From the cell containing the given text, extract its center point as (x, y) coordinate. 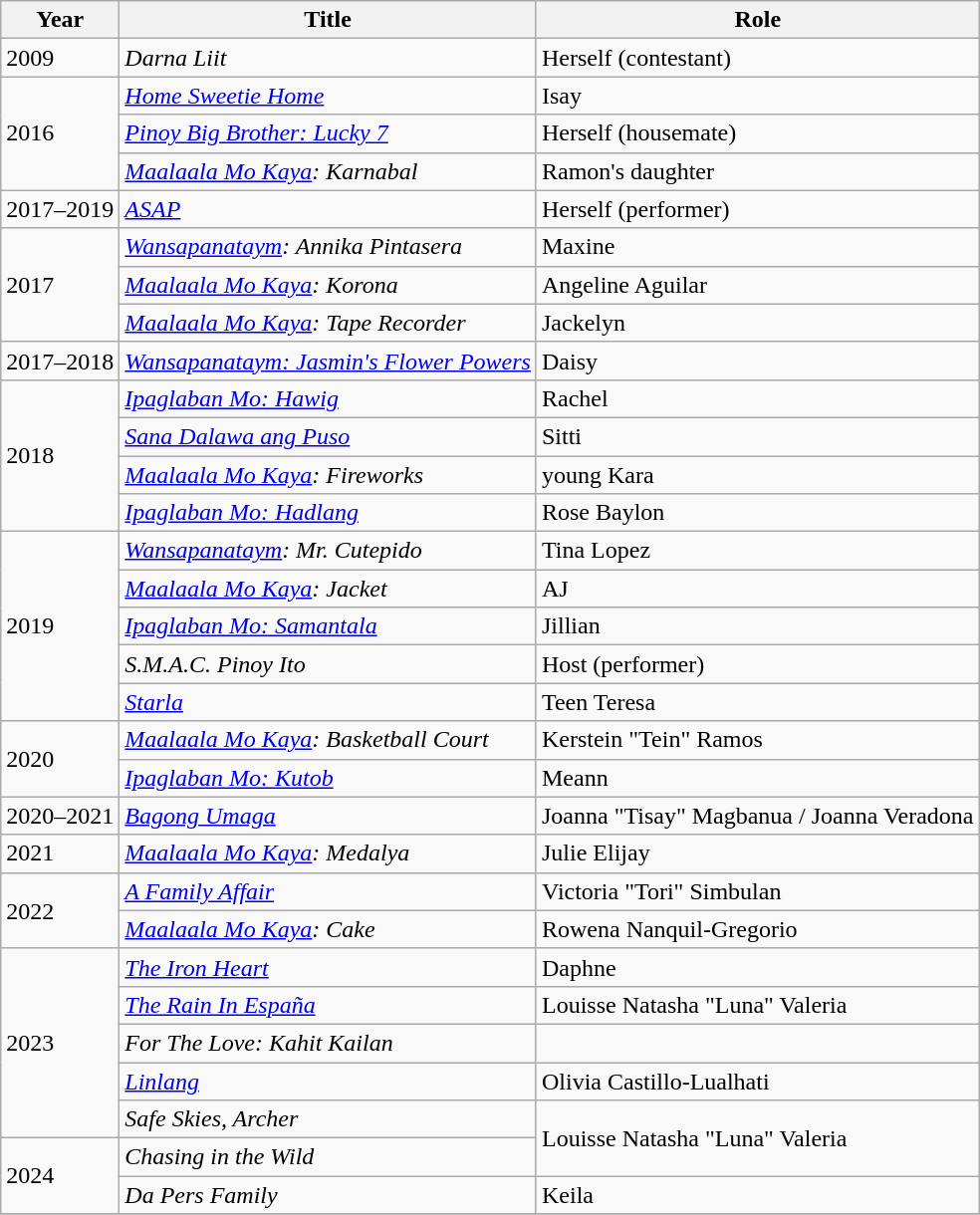
The Iron Heart (329, 967)
Maxine (757, 247)
2009 (60, 58)
2017–2019 (60, 209)
2024 (60, 1176)
2017 (60, 285)
Starla (329, 702)
Darna Liit (329, 58)
Host (performer) (757, 664)
Wansapanataym: Jasmin's Flower Powers (329, 361)
A Family Affair (329, 891)
Isay (757, 96)
AJ (757, 589)
Victoria "Tori" Simbulan (757, 891)
Linlang (329, 1081)
ASAP (329, 209)
Tina Lopez (757, 551)
Wansapanataym: Annika Pintasera (329, 247)
Maalaala Mo Kaya: Korona (329, 285)
Keila (757, 1195)
Maalaala Mo Kaya: Medalya (329, 853)
Herself (housemate) (757, 133)
Sana Dalawa ang Puso (329, 436)
Angeline Aguilar (757, 285)
young Kara (757, 475)
Maalaala Mo Kaya: Tape Recorder (329, 323)
2019 (60, 626)
Herself (contestant) (757, 58)
Year (60, 20)
Da Pers Family (329, 1195)
Meann (757, 778)
Olivia Castillo-Lualhati (757, 1081)
Maalaala Mo Kaya: Jacket (329, 589)
Ipaglaban Mo: Hadlang (329, 513)
Sitti (757, 436)
2018 (60, 455)
Joanna "Tisay" Magbanua / Joanna Veradona (757, 816)
Role (757, 20)
Rachel (757, 398)
Maalaala Mo Kaya: Fireworks (329, 475)
Jackelyn (757, 323)
Teen Teresa (757, 702)
2022 (60, 910)
2016 (60, 133)
Chasing in the Wild (329, 1157)
Wansapanataym: Mr. Cutepido (329, 551)
Title (329, 20)
Maalaala Mo Kaya: Karnabal (329, 171)
2017–2018 (60, 361)
Maalaala Mo Kaya: Basketball Court (329, 740)
2020 (60, 759)
Ramon's daughter (757, 171)
2023 (60, 1043)
Herself (performer) (757, 209)
Bagong Umaga (329, 816)
Ipaglaban Mo: Hawig (329, 398)
2020–2021 (60, 816)
Kerstein "Tein" Ramos (757, 740)
Maalaala Mo Kaya: Cake (329, 929)
Julie Elijay (757, 853)
Ipaglaban Mo: Kutob (329, 778)
Daphne (757, 967)
S.M.A.C. Pinoy Ito (329, 664)
The Rain In España (329, 1005)
Jillian (757, 626)
Rowena Nanquil-Gregorio (757, 929)
Home Sweetie Home (329, 96)
For The Love: Kahit Kailan (329, 1043)
2021 (60, 853)
Daisy (757, 361)
Safe Skies, Archer (329, 1119)
Rose Baylon (757, 513)
Ipaglaban Mo: Samantala (329, 626)
Pinoy Big Brother: Lucky 7 (329, 133)
